Return the (x, y) coordinate for the center point of the cell that contains the specified text.  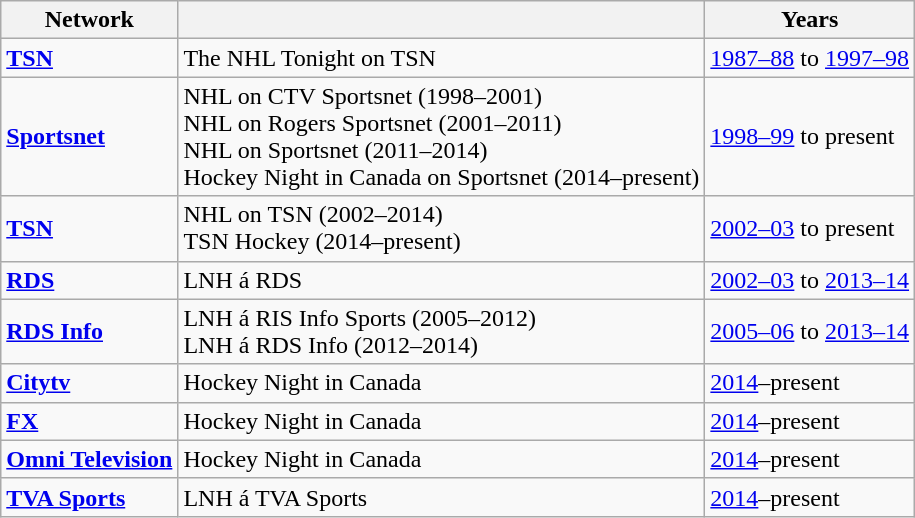
The NHL Tonight on TSN (442, 58)
TVA Sports (90, 497)
LNH á TVA Sports (442, 497)
LNH á RIS Info Sports (2005–2012)LNH á RDS Info (2012–2014) (442, 332)
Citytv (90, 383)
LNH á RDS (442, 280)
1998–99 to present (810, 136)
2002–03 to 2013–14 (810, 280)
RDS Info (90, 332)
Sportsnet (90, 136)
RDS (90, 280)
2002–03 to present (810, 228)
Omni Television (90, 459)
Years (810, 20)
NHL on TSN (2002–2014)TSN Hockey (2014–present) (442, 228)
1987–88 to 1997–98 (810, 58)
FX (90, 421)
2005–06 to 2013–14 (810, 332)
Network (90, 20)
NHL on CTV Sportsnet (1998–2001)NHL on Rogers Sportsnet (2001–2011)NHL on Sportsnet (2011–2014)Hockey Night in Canada on Sportsnet (2014–present) (442, 136)
